Search for the cell housing the specified text and yield its [X, Y] center coordinate. 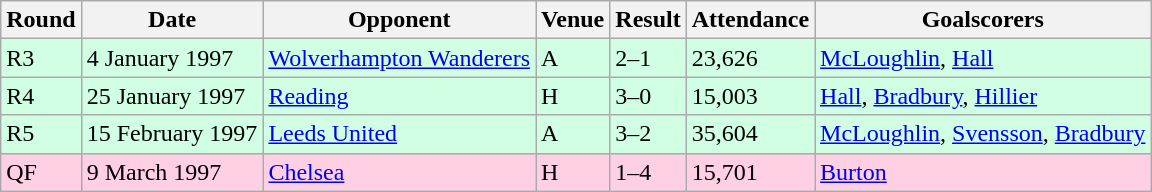
15,701 [750, 172]
Reading [400, 96]
3–0 [648, 96]
Date [172, 20]
Burton [983, 172]
25 January 1997 [172, 96]
R4 [41, 96]
Attendance [750, 20]
4 January 1997 [172, 58]
R3 [41, 58]
McLoughlin, Svensson, Bradbury [983, 134]
23,626 [750, 58]
Venue [573, 20]
1–4 [648, 172]
Round [41, 20]
McLoughlin, Hall [983, 58]
Chelsea [400, 172]
R5 [41, 134]
Result [648, 20]
Hall, Bradbury, Hillier [983, 96]
35,604 [750, 134]
Wolverhampton Wanderers [400, 58]
15 February 1997 [172, 134]
2–1 [648, 58]
9 March 1997 [172, 172]
Leeds United [400, 134]
Goalscorers [983, 20]
QF [41, 172]
3–2 [648, 134]
Opponent [400, 20]
15,003 [750, 96]
